Provide the (x, y) coordinate of the cell's center where the given text is located.  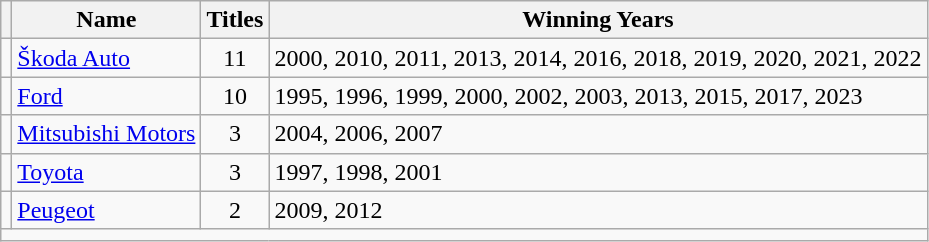
Mitsubishi Motors (106, 134)
10 (235, 96)
Ford (106, 96)
1997, 1998, 2001 (598, 172)
11 (235, 58)
Toyota (106, 172)
Name (106, 20)
2 (235, 210)
Titles (235, 20)
2000, 2010, 2011, 2013, 2014, 2016, 2018, 2019, 2020, 2021, 2022 (598, 58)
2004, 2006, 2007 (598, 134)
1995, 1996, 1999, 2000, 2002, 2003, 2013, 2015, 2017, 2023 (598, 96)
Peugeot (106, 210)
Winning Years (598, 20)
2009, 2012 (598, 210)
Škoda Auto (106, 58)
